Return (X, Y) of the center of cell containing provided text 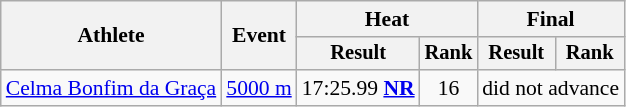
5000 m (258, 88)
Event (258, 36)
Final (550, 19)
Celma Bonfim da Graça (112, 88)
did not advance (550, 88)
Heat (387, 19)
16 (449, 88)
17:25.99 NR (358, 88)
Athlete (112, 36)
